For the text-containing cell, return its midpoint in [x, y] coordinate format. 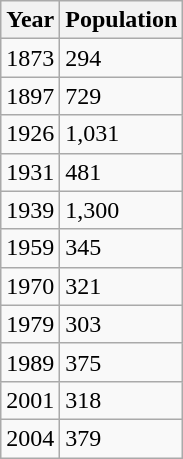
1,031 [122, 134]
1931 [30, 172]
2001 [30, 400]
1897 [30, 96]
1970 [30, 286]
1926 [30, 134]
481 [122, 172]
294 [122, 58]
1989 [30, 362]
345 [122, 248]
321 [122, 286]
1873 [30, 58]
318 [122, 400]
379 [122, 438]
303 [122, 324]
Year [30, 20]
1959 [30, 248]
2004 [30, 438]
1979 [30, 324]
729 [122, 96]
1,300 [122, 210]
Population [122, 20]
375 [122, 362]
1939 [30, 210]
